Capture the cell that displays the provided text and extract its [X, Y] central coordinate. 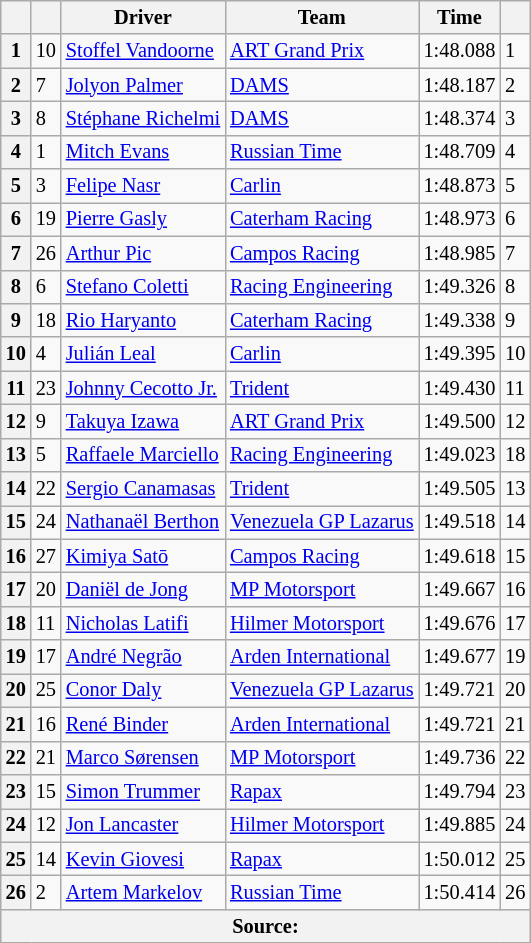
1:48.985 [460, 253]
Julián Leal [143, 354]
Marco Sørensen [143, 758]
René Binder [143, 724]
Mitch Evans [143, 152]
1:48.374 [460, 118]
Felipe Nasr [143, 186]
1:49.736 [460, 758]
Daniël de Jong [143, 589]
Time [460, 17]
1:49.885 [460, 825]
Rio Haryanto [143, 320]
Kevin Giovesi [143, 859]
Source: [266, 926]
Pierre Gasly [143, 219]
1:48.973 [460, 219]
1:48.187 [460, 85]
1:49.395 [460, 354]
Kimiya Satō [143, 556]
Jolyon Palmer [143, 85]
Stefano Coletti [143, 287]
1:48.709 [460, 152]
Nicholas Latifi [143, 623]
1:50.414 [460, 892]
André Negrão [143, 657]
Raffaele Marciello [143, 455]
1:49.794 [460, 791]
1:49.505 [460, 489]
1:49.677 [460, 657]
1:49.676 [460, 623]
27 [46, 556]
1:49.023 [460, 455]
Driver [143, 17]
1:48.088 [460, 51]
Jon Lancaster [143, 825]
Stéphane Richelmi [143, 118]
1:49.430 [460, 388]
Artem Markelov [143, 892]
Arthur Pic [143, 253]
1:49.618 [460, 556]
Johnny Cecotto Jr. [143, 388]
Nathanaël Berthon [143, 522]
1:49.326 [460, 287]
1:50.012 [460, 859]
1:49.500 [460, 421]
Simon Trummer [143, 791]
1:48.873 [460, 186]
Sergio Canamasas [143, 489]
Takuya Izawa [143, 421]
1:49.338 [460, 320]
Team [322, 17]
Conor Daly [143, 690]
1:49.518 [460, 522]
1:49.667 [460, 589]
Stoffel Vandoorne [143, 51]
